Search for the cell housing the specified text and yield its [x, y] center coordinate. 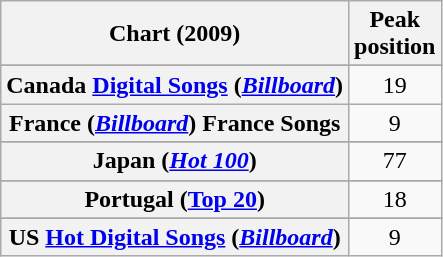
Japan (Hot 100) [175, 161]
Portugal (Top 20) [175, 199]
France (Billboard) France Songs [175, 123]
19 [395, 85]
77 [395, 161]
18 [395, 199]
Peakposition [395, 34]
US Hot Digital Songs (Billboard) [175, 237]
Chart (2009) [175, 34]
Canada Digital Songs (Billboard) [175, 85]
